For the text-containing cell, return its midpoint in (x, y) coordinate format. 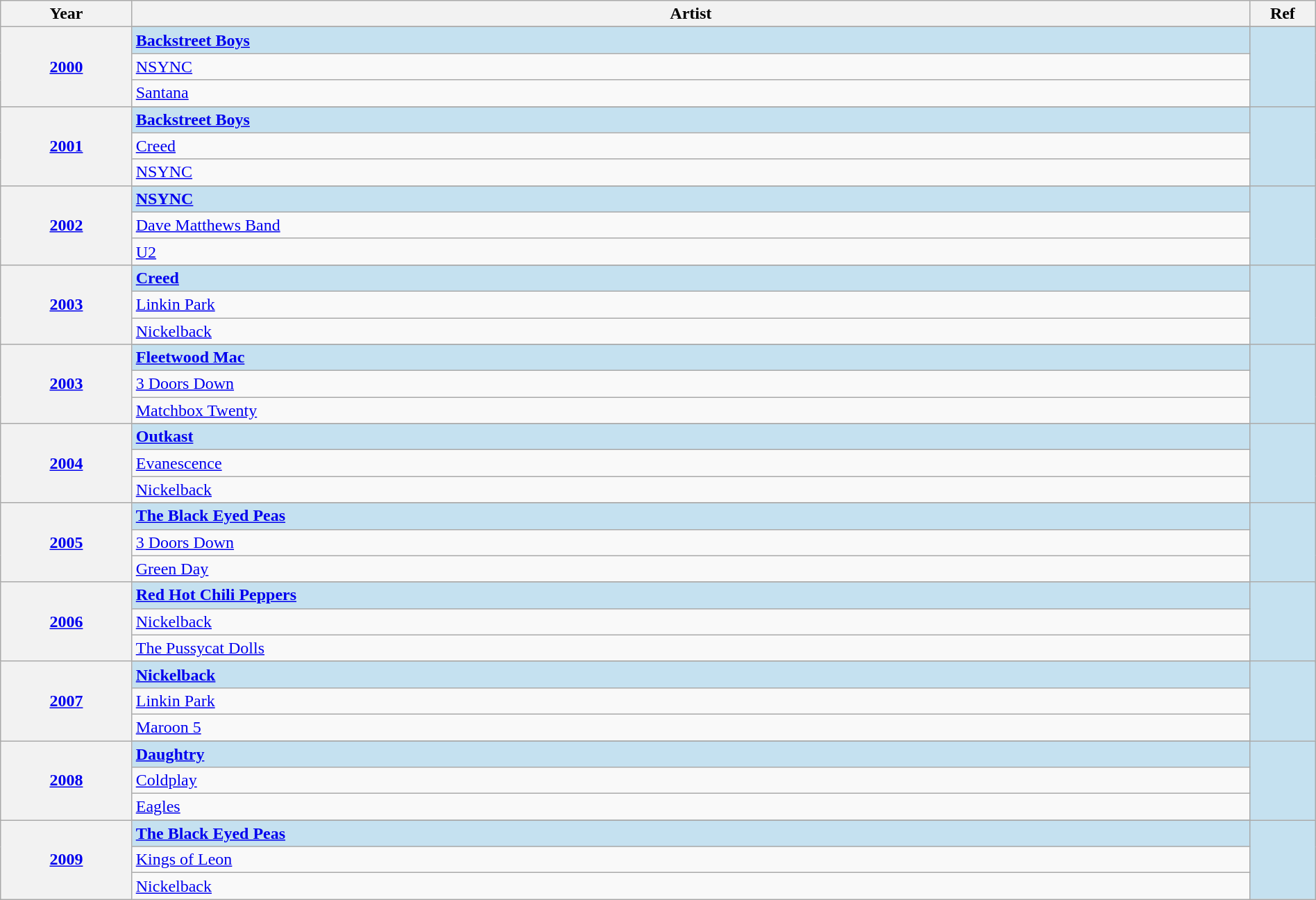
Maroon 5 (691, 727)
Green Day (691, 569)
Red Hot Chili Peppers (691, 595)
2001 (67, 146)
Matchbox Twenty (691, 410)
2007 (67, 701)
Artist (691, 14)
Ref (1283, 14)
U2 (691, 251)
2009 (67, 860)
Dave Matthews Band (691, 225)
Daughtry (691, 753)
The Pussycat Dolls (691, 648)
Coldplay (691, 781)
2002 (67, 225)
2005 (67, 542)
2006 (67, 622)
Fleetwood Mac (691, 358)
2008 (67, 780)
Outkast (691, 437)
Evanescence (691, 463)
2004 (67, 463)
Year (67, 14)
Santana (691, 93)
Kings of Leon (691, 860)
Eagles (691, 807)
2000 (67, 67)
